Pinpoint the cell where the given text exists, returning its [X, Y] midpoint coordinate. 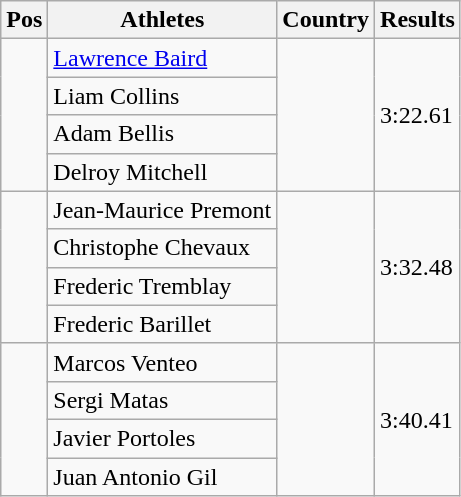
Athletes [162, 20]
Javier Portoles [162, 438]
Lawrence Baird [162, 58]
Pos [24, 20]
Juan Antonio Gil [162, 477]
3:40.41 [418, 419]
Christophe Chevaux [162, 248]
Adam Bellis [162, 134]
Liam Collins [162, 96]
Marcos Venteo [162, 362]
Results [418, 20]
3:22.61 [418, 115]
Frederic Tremblay [162, 286]
Frederic Barillet [162, 324]
Country [326, 20]
Sergi Matas [162, 400]
Jean-Maurice Premont [162, 210]
3:32.48 [418, 267]
Delroy Mitchell [162, 172]
